Identify which cell holds the provided text, then report its (x, y) central coordinate. 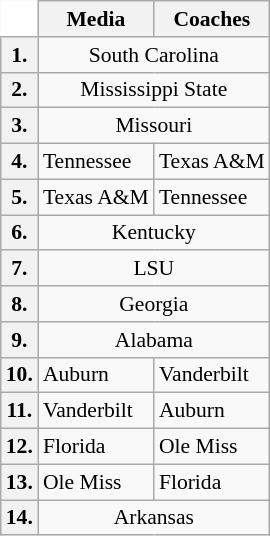
Georgia (154, 304)
5. (20, 197)
Media (96, 19)
3. (20, 126)
2. (20, 90)
Mississippi State (154, 90)
8. (20, 304)
LSU (154, 269)
9. (20, 340)
1. (20, 55)
11. (20, 411)
13. (20, 482)
14. (20, 518)
7. (20, 269)
6. (20, 233)
Coaches (212, 19)
South Carolina (154, 55)
Missouri (154, 126)
4. (20, 162)
Alabama (154, 340)
10. (20, 375)
Arkansas (154, 518)
12. (20, 447)
Kentucky (154, 233)
